Capture the cell that displays the provided text and extract its (x, y) central coordinate. 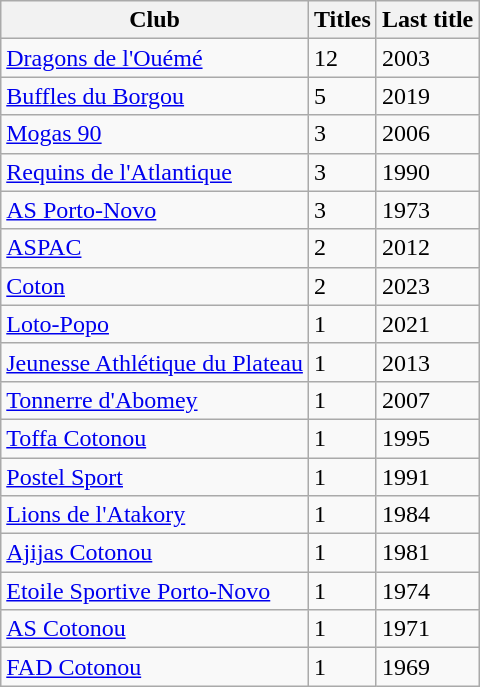
Titles (342, 20)
Ajijas Cotonou (155, 553)
2003 (427, 58)
Coton (155, 286)
2013 (427, 362)
Loto-Popo (155, 324)
Etoile Sportive Porto-Novo (155, 591)
Mogas 90 (155, 134)
1991 (427, 477)
2007 (427, 400)
5 (342, 96)
2023 (427, 286)
1973 (427, 210)
AS Cotonou (155, 629)
Tonnerre d'Abomey (155, 400)
2021 (427, 324)
2006 (427, 134)
1990 (427, 172)
1969 (427, 667)
Lions de l'Atakory (155, 515)
AS Porto-Novo (155, 210)
Postel Sport (155, 477)
Requins de l'Atlantique (155, 172)
Toffa Cotonou (155, 438)
1981 (427, 553)
Club (155, 20)
ASPAC (155, 248)
2019 (427, 96)
FAD Cotonou (155, 667)
1984 (427, 515)
Dragons de l'Ouémé (155, 58)
2012 (427, 248)
12 (342, 58)
1971 (427, 629)
1995 (427, 438)
Buffles du Borgou (155, 96)
Jeunesse Athlétique du Plateau (155, 362)
Last title (427, 20)
1974 (427, 591)
